Search for the cell housing the specified text and yield its [X, Y] center coordinate. 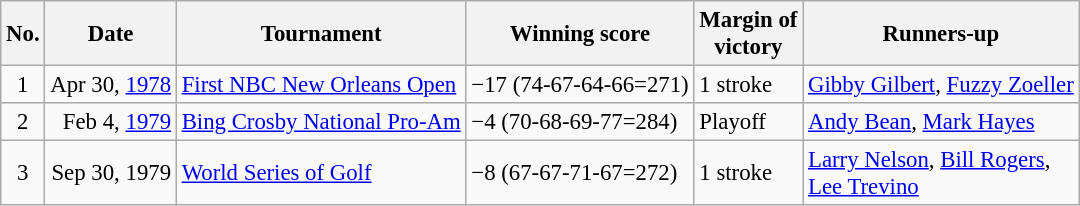
3 [23, 174]
Playoff [748, 122]
World Series of Golf [321, 174]
Apr 30, 1978 [110, 85]
−17 (74-67-64-66=271) [580, 85]
Andy Bean, Mark Hayes [941, 122]
Feb 4, 1979 [110, 122]
No. [23, 34]
Gibby Gilbert, Fuzzy Zoeller [941, 85]
Tournament [321, 34]
Sep 30, 1979 [110, 174]
First NBC New Orleans Open [321, 85]
−4 (70-68-69-77=284) [580, 122]
Runners-up [941, 34]
Bing Crosby National Pro-Am [321, 122]
Date [110, 34]
Margin ofvictory [748, 34]
−8 (67-67-71-67=272) [580, 174]
Larry Nelson, Bill Rogers, Lee Trevino [941, 174]
1 [23, 85]
2 [23, 122]
Winning score [580, 34]
